Pinpoint the cell where the given text exists, returning its (x, y) midpoint coordinate. 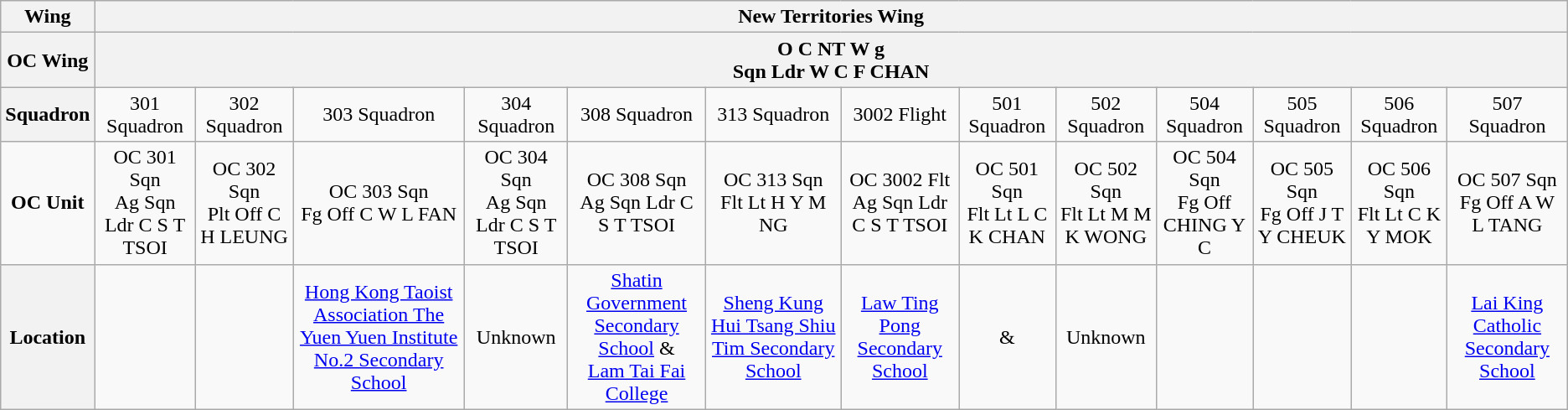
308 Squadron (637, 114)
304 Squadron (516, 114)
301 Squadron (146, 114)
OC 304 SqnAg Sqn Ldr C S T TSOI (516, 203)
OC 501 SqnFlt Lt L C K CHAN (1007, 203)
OC 507 SqnFg Off A W L TANG (1508, 203)
& (1007, 337)
505 Squadron (1302, 114)
Shatin Government Secondary School &Lam Tai Fai College (637, 337)
303 Squadron (379, 114)
OC 502 SqnFlt Lt M M K WONG (1106, 203)
OC 302 SqnPlt Off C H LEUNG (244, 203)
Location (48, 337)
502 Squadron (1106, 114)
506 Squadron (1399, 114)
New Territories Wing (831, 17)
OC 505 SqnFg Off J T Y CHEUK (1302, 203)
507 Squadron (1508, 114)
OC 301 SqnAg Sqn Ldr C S T TSOI (146, 203)
OC 303 SqnFg Off C W L FAN (379, 203)
OC Unit (48, 203)
Sheng Kung Hui Tsang Shiu Tim Secondary School (773, 337)
OC 504 SqnFg Off CHING Y C (1204, 203)
OC 506 SqnFlt Lt C K Y MOK (1399, 203)
Law Ting Pong Secondary School (900, 337)
OC 313 SqnFlt Lt H Y M NG (773, 203)
Lai King Catholic Secondary School (1508, 337)
OC 308 SqnAg Sqn Ldr C S T TSOI (637, 203)
313 Squadron (773, 114)
Hong Kong Taoist Association The Yuen Yuen Institute No.2 Secondary School (379, 337)
OC 3002 FltAg Sqn Ldr C S T TSOI (900, 203)
504 Squadron (1204, 114)
Squadron (48, 114)
501 Squadron (1007, 114)
302 Squadron (244, 114)
OC Wing (48, 60)
3002 Flight (900, 114)
Wing (48, 17)
O C NT W gSqn Ldr W C F CHAN (831, 60)
